Scan for the cell matching the given text and deliver its (X, Y) coordinate at center. 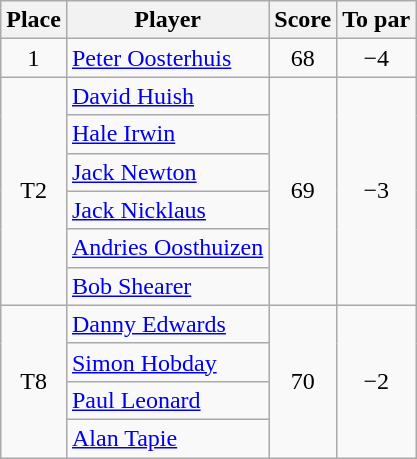
T8 (34, 381)
68 (303, 58)
−3 (376, 191)
Bob Shearer (167, 286)
1 (34, 58)
Simon Hobday (167, 362)
Jack Nicklaus (167, 210)
69 (303, 191)
T2 (34, 191)
Place (34, 20)
David Huish (167, 96)
Hale Irwin (167, 134)
Peter Oosterhuis (167, 58)
70 (303, 381)
Score (303, 20)
Jack Newton (167, 172)
Paul Leonard (167, 400)
Player (167, 20)
−4 (376, 58)
−2 (376, 381)
To par (376, 20)
Andries Oosthuizen (167, 248)
Danny Edwards (167, 324)
Alan Tapie (167, 438)
